Search for the cell housing the specified text and yield its (x, y) center coordinate. 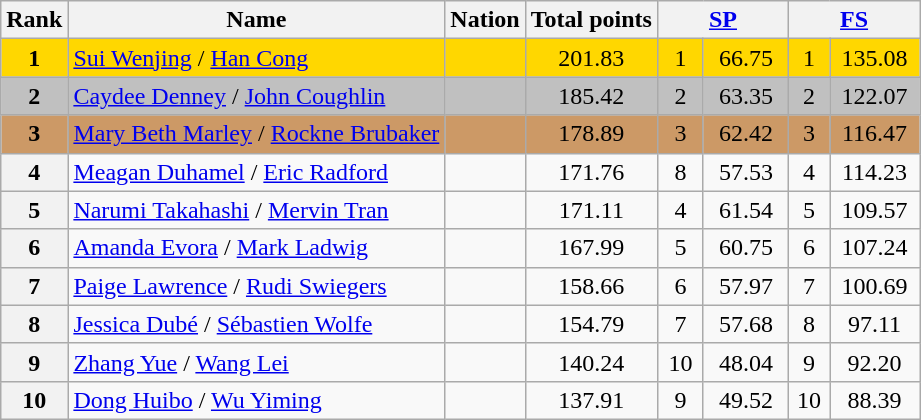
201.83 (591, 58)
61.54 (746, 210)
Mary Beth Marley / Rockne Brubaker (256, 134)
Nation (485, 20)
Zhang Yue / Wang Lei (256, 362)
92.20 (875, 362)
Rank (34, 20)
60.75 (746, 248)
FS (854, 20)
62.42 (746, 134)
Dong Huibo / Wu Yiming (256, 400)
171.11 (591, 210)
Caydee Denney / John Coughlin (256, 96)
48.04 (746, 362)
49.52 (746, 400)
135.08 (875, 58)
Total points (591, 20)
Sui Wenjing / Han Cong (256, 58)
114.23 (875, 172)
66.75 (746, 58)
97.11 (875, 324)
171.76 (591, 172)
Jessica Dubé / Sébastien Wolfe (256, 324)
154.79 (591, 324)
Name (256, 20)
158.66 (591, 286)
109.57 (875, 210)
100.69 (875, 286)
57.68 (746, 324)
167.99 (591, 248)
107.24 (875, 248)
63.35 (746, 96)
Amanda Evora / Mark Ladwig (256, 248)
122.07 (875, 96)
185.42 (591, 96)
178.89 (591, 134)
SP (722, 20)
57.53 (746, 172)
Meagan Duhamel / Eric Radford (256, 172)
116.47 (875, 134)
88.39 (875, 400)
137.91 (591, 400)
Paige Lawrence / Rudi Swiegers (256, 286)
140.24 (591, 362)
57.97 (746, 286)
Narumi Takahashi / Mervin Tran (256, 210)
